Return (x, y) of the center of cell containing provided text 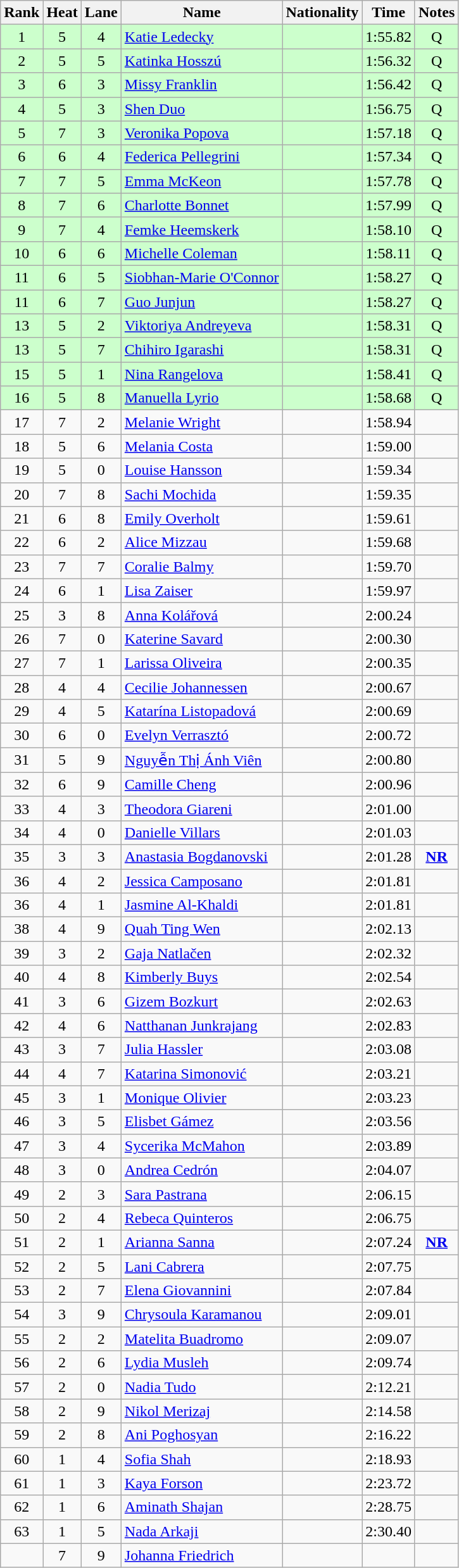
Name (201, 13)
2:09.74 (389, 1363)
1:59.97 (389, 591)
Katarína Listopadová (201, 712)
61 (22, 1483)
34 (22, 832)
2:04.07 (389, 1170)
2:12.21 (389, 1387)
57 (22, 1387)
1:59.34 (389, 470)
2:30.40 (389, 1531)
58 (22, 1411)
2:00.80 (389, 760)
Sycerika McMahon (201, 1146)
Anna Kolářová (201, 615)
43 (22, 1050)
Sachi Mochida (201, 494)
25 (22, 615)
2:02.13 (389, 929)
Nada Arkaji (201, 1531)
2:00.24 (389, 615)
Aminath Shajan (201, 1507)
23 (22, 567)
53 (22, 1291)
2:03.56 (389, 1122)
55 (22, 1339)
Veronika Popova (201, 133)
2:07.75 (389, 1267)
18 (22, 446)
32 (22, 784)
50 (22, 1218)
1:56.42 (389, 85)
46 (22, 1122)
Andrea Cedrón (201, 1170)
35 (22, 856)
Missy Franklin (201, 85)
1:58.11 (389, 253)
2:16.22 (389, 1435)
Sara Pastrana (201, 1194)
2:01.28 (389, 856)
30 (22, 736)
Lani Cabrera (201, 1267)
15 (22, 374)
2:01.03 (389, 832)
52 (22, 1267)
42 (22, 1025)
Lisa Zaiser (201, 591)
Johanna Friedrich (201, 1555)
2:02.32 (389, 953)
1:57.18 (389, 133)
Guo Junjun (201, 302)
2:09.01 (389, 1315)
2:07.84 (389, 1291)
2:00.30 (389, 639)
47 (22, 1146)
Nina Rangelova (201, 374)
17 (22, 422)
63 (22, 1531)
Nikol Merizaj (201, 1411)
Charlotte Bonnet (201, 205)
1:59.70 (389, 567)
Julia Hassler (201, 1050)
Rebeca Quinteros (201, 1218)
40 (22, 977)
2:02.63 (389, 1001)
Kaya Forson (201, 1483)
Nationality (322, 13)
Katie Ledecky (201, 37)
Siobhan-Marie O'Connor (201, 277)
Theodora Giareni (201, 808)
2:28.75 (389, 1507)
2:02.54 (389, 977)
48 (22, 1170)
20 (22, 494)
49 (22, 1194)
1:56.75 (389, 109)
Katerine Savard (201, 639)
Lydia Musleh (201, 1363)
2:00.67 (389, 687)
Emma McKeon (201, 181)
Heat (62, 13)
Alice Mizzau (201, 543)
2:00.69 (389, 712)
2:18.93 (389, 1459)
45 (22, 1098)
Danielle Villars (201, 832)
Lane (101, 13)
Ani Poghosyan (201, 1435)
Katinka Hosszú (201, 61)
Viktoriya Andreyeva (201, 326)
2:06.75 (389, 1218)
2:06.15 (389, 1194)
1:59.68 (389, 543)
2:23.72 (389, 1483)
38 (22, 929)
21 (22, 518)
1:59.61 (389, 518)
2:00.35 (389, 663)
Nguyễn Thị Ánh Viên (201, 760)
Arianna Sanna (201, 1242)
1:55.82 (389, 37)
19 (22, 470)
Elisbet Gámez (201, 1122)
2:14.58 (389, 1411)
2:07.24 (389, 1242)
Femke Heemskerk (201, 229)
28 (22, 687)
44 (22, 1074)
Notes (436, 13)
Melanie Wright (201, 422)
24 (22, 591)
1:58.41 (389, 374)
1:59.00 (389, 446)
1:58.10 (389, 229)
2:00.96 (389, 784)
Chrysoula Karamanou (201, 1315)
1:57.78 (389, 181)
Natthanan Junkrajang (201, 1025)
2:03.89 (389, 1146)
2:00.72 (389, 736)
1:57.34 (389, 157)
Jessica Camposano (201, 881)
Elena Giovannini (201, 1291)
Jasmine Al-Khaldi (201, 905)
1:58.68 (389, 398)
62 (22, 1507)
2:09.07 (389, 1339)
22 (22, 543)
1:58.94 (389, 422)
59 (22, 1435)
41 (22, 1001)
1:59.35 (389, 494)
2:03.23 (389, 1098)
Rank (22, 13)
33 (22, 808)
Matelita Buadromo (201, 1339)
1:56.32 (389, 61)
26 (22, 639)
Cecilie Johannessen (201, 687)
Manuella Lyrio (201, 398)
10 (22, 253)
Coralie Balmy (201, 567)
Monique Olivier (201, 1098)
Quah Ting Wen (201, 929)
51 (22, 1242)
27 (22, 663)
Sofia Shah (201, 1459)
2:03.08 (389, 1050)
54 (22, 1315)
Evelyn Verrasztó (201, 736)
Katarina Simonović (201, 1074)
Nadia Tudo (201, 1387)
Shen Duo (201, 109)
Time (389, 13)
Gaja Natlačen (201, 953)
29 (22, 712)
Michelle Coleman (201, 253)
1:57.99 (389, 205)
Kimberly Buys (201, 977)
31 (22, 760)
60 (22, 1459)
Larissa Oliveira (201, 663)
56 (22, 1363)
Federica Pellegrini (201, 157)
16 (22, 398)
Louise Hansson (201, 470)
Chihiro Igarashi (201, 350)
Melania Costa (201, 446)
Camille Cheng (201, 784)
2:02.83 (389, 1025)
Emily Overholt (201, 518)
Gizem Bozkurt (201, 1001)
39 (22, 953)
2:01.00 (389, 808)
2:03.21 (389, 1074)
Anastasia Bogdanovski (201, 856)
